Capture the cell that displays the provided text and extract its [x, y] central coordinate. 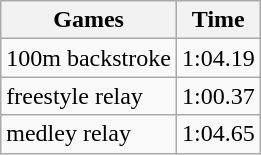
freestyle relay [89, 96]
1:04.19 [218, 58]
Games [89, 20]
1:00.37 [218, 96]
Time [218, 20]
100m backstroke [89, 58]
1:04.65 [218, 134]
medley relay [89, 134]
